Locate the cell with the specified text and output its (x, y) center coordinate. 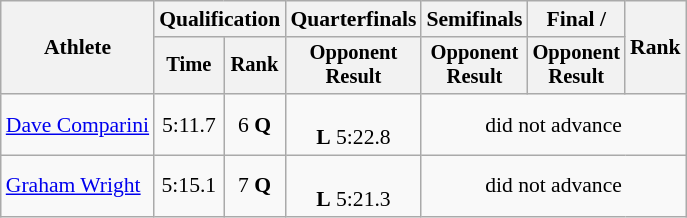
Athlete (78, 48)
Dave Comparini (78, 124)
L 5:21.3 (353, 186)
Quarterfinals (353, 19)
Final / (576, 19)
Semifinals (474, 19)
5:11.7 (188, 124)
7 Q (255, 186)
L 5:22.8 (353, 124)
Qualification (220, 19)
Time (188, 66)
Graham Wright (78, 186)
6 Q (255, 124)
5:15.1 (188, 186)
